Return (x, y) of the center of cell containing provided text 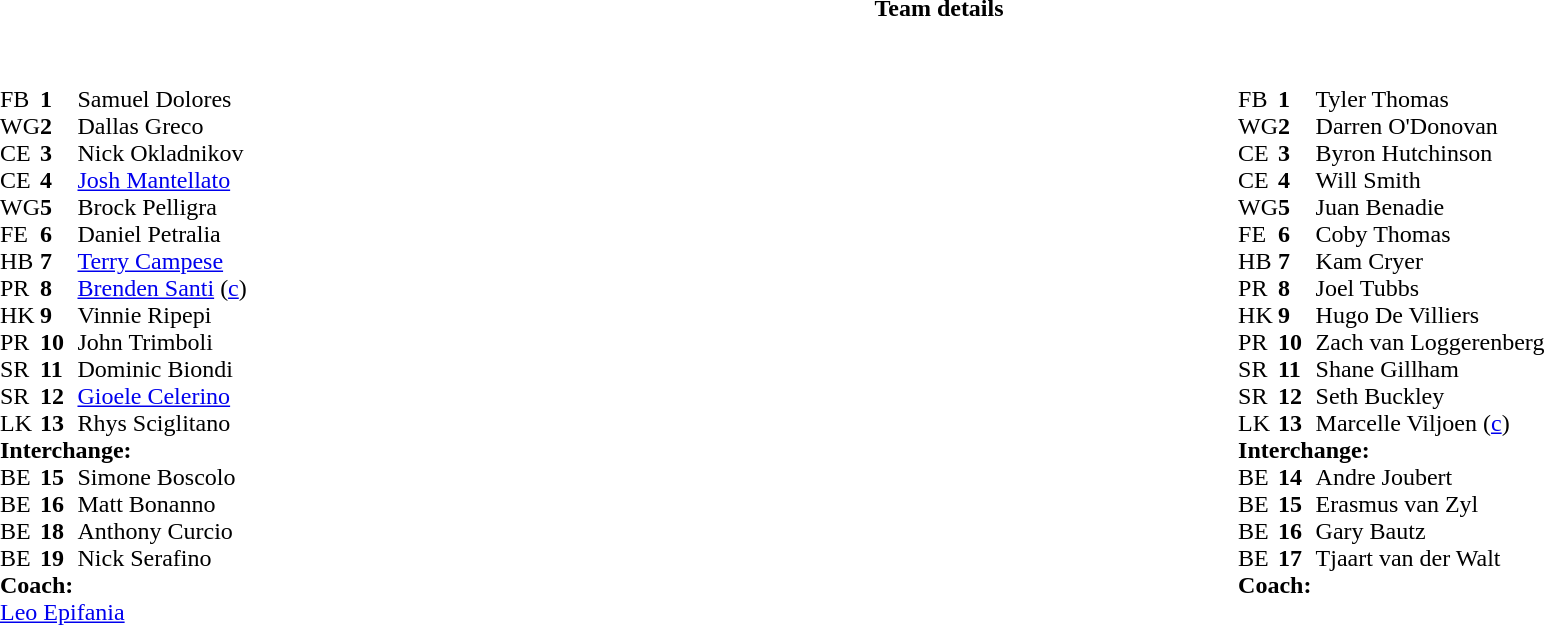
Juan Benadie (1430, 208)
17 (1297, 558)
Shane Gillham (1430, 370)
Vinnie Ripepi (162, 316)
Gary Bautz (1430, 532)
Josh Mantellato (162, 180)
Will Smith (1430, 180)
Zach van Loggerenberg (1430, 342)
Daniel Petralia (162, 234)
Rhys Sciglitano (162, 424)
Samuel Dolores (162, 100)
Kam Cryer (1430, 262)
Matt Bonanno (162, 504)
Marcelle Viljoen (c) (1430, 424)
Anthony Curcio (162, 532)
Brenden Santi (c) (162, 288)
Joel Tubbs (1430, 288)
18 (59, 532)
Dominic Biondi (162, 370)
19 (59, 558)
Byron Hutchinson (1430, 154)
Dallas Greco (162, 126)
Simone Boscolo (162, 478)
Terry Campese (162, 262)
Brock Pelligra (162, 208)
Nick Okladnikov (162, 154)
Andre Joubert (1430, 478)
Tyler Thomas (1430, 100)
Nick Serafino (162, 558)
Darren O'Donovan (1430, 126)
Coby Thomas (1430, 234)
Erasmus van Zyl (1430, 504)
Tjaart van der Walt (1430, 558)
John Trimboli (162, 342)
Seth Buckley (1430, 396)
Hugo De Villiers (1430, 316)
14 (1297, 478)
Gioele Celerino (162, 396)
